Return the [X, Y] coordinate for the center point of the cell that contains the specified text.  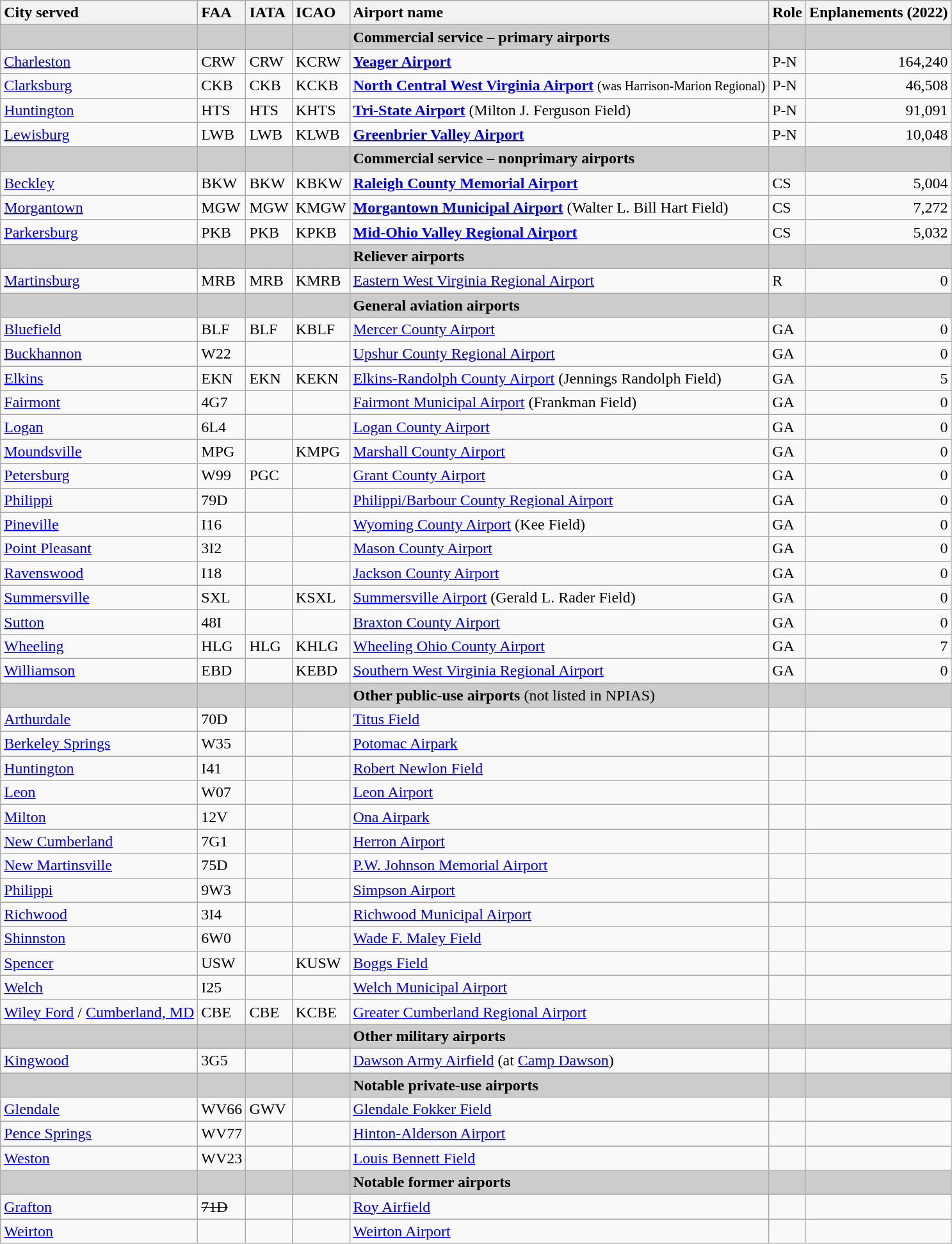
Summersville [99, 597]
Dawson Army Airfield (at Camp Dawson) [560, 1060]
KBLF [321, 330]
Morgantown [99, 207]
WV77 [222, 1134]
Commercial service – primary airports [560, 37]
Sutton [99, 622]
Greater Cumberland Regional Airport [560, 1012]
Role [787, 13]
4G7 [222, 403]
Buckhannon [99, 354]
W07 [222, 793]
79D [222, 500]
Summersville Airport (Gerald L. Rader Field) [560, 597]
Spencer [99, 963]
P.W. Johnson Memorial Airport [560, 866]
Louis Bennett Field [560, 1158]
Richwood Municipal Airport [560, 914]
Robert Newlon Field [560, 768]
EBD [222, 670]
Potomac Airpark [560, 744]
Arthurdale [99, 720]
Wyoming County Airport (Kee Field) [560, 524]
7G1 [222, 841]
Point Pleasant [99, 549]
KEBD [321, 670]
Weston [99, 1158]
North Central West Virginia Airport (was Harrison-Marion Regional) [560, 86]
Yeager Airport [560, 61]
Elkins-Randolph County Airport (Jennings Randolph Field) [560, 378]
Pineville [99, 524]
ICAO [321, 13]
Wiley Ford / Cumberland, MD [99, 1012]
Notable private-use airports [560, 1085]
IATA [269, 13]
New Martinsville [99, 866]
WV66 [222, 1110]
General aviation airports [560, 305]
Beckley [99, 183]
Wheeling [99, 646]
KUSW [321, 963]
Kingwood [99, 1060]
W35 [222, 744]
Roy Airfield [560, 1207]
Berkeley Springs [99, 744]
Mason County Airport [560, 549]
Lewisburg [99, 134]
KMPG [321, 451]
I16 [222, 524]
Fairmont Municipal Airport (Frankman Field) [560, 403]
Pence Springs [99, 1134]
KBKW [321, 183]
Greenbrier Valley Airport [560, 134]
GWV [269, 1110]
KPKB [321, 232]
Weirton Airport [560, 1231]
Mid-Ohio Valley Regional Airport [560, 232]
Glendale [99, 1110]
Milton [99, 817]
71D [222, 1207]
12V [222, 817]
70D [222, 720]
USW [222, 963]
Wheeling Ohio County Airport [560, 646]
Wade F. Maley Field [560, 939]
KLWB [321, 134]
Braxton County Airport [560, 622]
W22 [222, 354]
Parkersburg [99, 232]
Logan [99, 427]
Welch Municipal Airport [560, 987]
Weirton [99, 1231]
Herron Airport [560, 841]
10,048 [878, 134]
Grant County Airport [560, 476]
48I [222, 622]
KCRW [321, 61]
Williamson [99, 670]
KCBE [321, 1012]
7,272 [878, 207]
5,032 [878, 232]
R [787, 280]
Leon [99, 793]
Upshur County Regional Airport [560, 354]
Bluefield [99, 330]
Philippi/Barbour County Regional Airport [560, 500]
PGC [269, 476]
Logan County Airport [560, 427]
KCKB [321, 86]
Mercer County Airport [560, 330]
Other public-use airports (not listed in NPIAS) [560, 695]
9W3 [222, 890]
Ona Airpark [560, 817]
KMRB [321, 280]
Marshall County Airport [560, 451]
FAA [222, 13]
Martinsburg [99, 280]
Raleigh County Memorial Airport [560, 183]
6L4 [222, 427]
Enplanements (2022) [878, 13]
KEKN [321, 378]
Moundsville [99, 451]
5,004 [878, 183]
I18 [222, 573]
WV23 [222, 1158]
3I2 [222, 549]
KMGW [321, 207]
SXL [222, 597]
Richwood [99, 914]
3I4 [222, 914]
Notable former airports [560, 1183]
New Cumberland [99, 841]
Grafton [99, 1207]
Ravenswood [99, 573]
3G5 [222, 1060]
91,091 [878, 110]
W99 [222, 476]
KHLG [321, 646]
Shinnston [99, 939]
Other military airports [560, 1036]
164,240 [878, 61]
Simpson Airport [560, 890]
Eastern West Virginia Regional Airport [560, 280]
Titus Field [560, 720]
I25 [222, 987]
Boggs Field [560, 963]
City served [99, 13]
Leon Airport [560, 793]
Tri-State Airport (Milton J. Ferguson Field) [560, 110]
I41 [222, 768]
KSXL [321, 597]
Petersburg [99, 476]
Elkins [99, 378]
Airport name [560, 13]
6W0 [222, 939]
MPG [222, 451]
75D [222, 866]
Fairmont [99, 403]
46,508 [878, 86]
Morgantown Municipal Airport (Walter L. Bill Hart Field) [560, 207]
Welch [99, 987]
Hinton-Alderson Airport [560, 1134]
Charleston [99, 61]
Jackson County Airport [560, 573]
Southern West Virginia Regional Airport [560, 670]
Commercial service – nonprimary airports [560, 159]
Glendale Fokker Field [560, 1110]
Clarksburg [99, 86]
KHTS [321, 110]
5 [878, 378]
Reliever airports [560, 256]
7 [878, 646]
